Pinpoint the cell where the given text exists, returning its (x, y) midpoint coordinate. 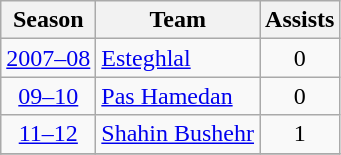
Team (178, 20)
Shahin Bushehr (178, 134)
11–12 (48, 134)
Esteghlal (178, 58)
09–10 (48, 96)
Pas Hamedan (178, 96)
Season (48, 20)
Assists (300, 20)
1 (300, 134)
2007–08 (48, 58)
